Identify which cell holds the provided text, then report its (X, Y) central coordinate. 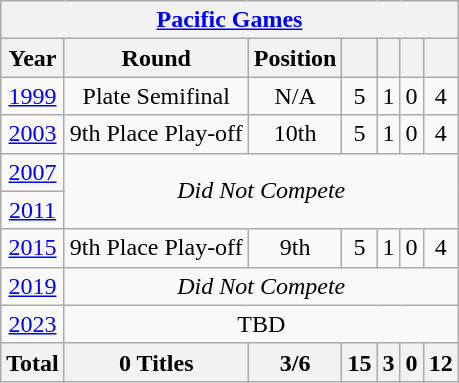
9th (295, 248)
2011 (33, 210)
Plate Semifinal (156, 96)
Pacific Games (230, 20)
TBD (261, 324)
3 (388, 362)
15 (360, 362)
0 Titles (156, 362)
12 (440, 362)
2007 (33, 172)
Position (295, 58)
Year (33, 58)
2019 (33, 286)
2003 (33, 134)
1999 (33, 96)
Round (156, 58)
2023 (33, 324)
3/6 (295, 362)
2015 (33, 248)
N/A (295, 96)
10th (295, 134)
Total (33, 362)
